Scan for the cell matching the given text and deliver its (x, y) coordinate at center. 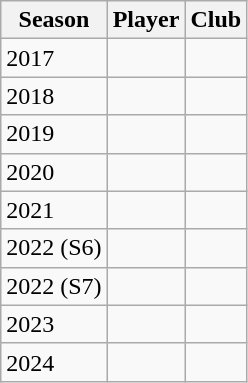
2023 (54, 324)
Club (216, 20)
2021 (54, 210)
2018 (54, 96)
2020 (54, 172)
2019 (54, 134)
Season (54, 20)
2022 (S6) (54, 248)
2022 (S7) (54, 286)
2024 (54, 362)
2017 (54, 58)
Player (146, 20)
